Determine the (X, Y) coordinate at the center of the cell enclosing the given text.  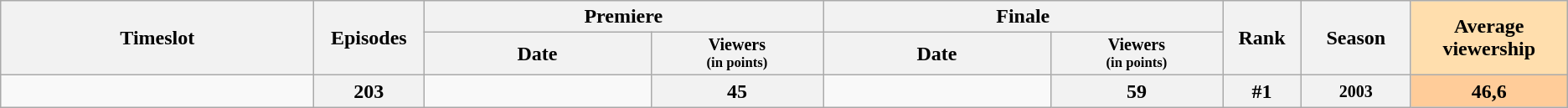
46,6 (1489, 91)
Season (1355, 39)
2003 (1355, 91)
Average viewership (1489, 39)
Finale (1024, 17)
#1 (1262, 91)
Rank (1262, 39)
Premiere (623, 17)
59 (1137, 91)
203 (369, 91)
Episodes (369, 39)
45 (737, 91)
Timeslot (157, 39)
